Determine the (x, y) coordinate at the center of the cell enclosing the given text.  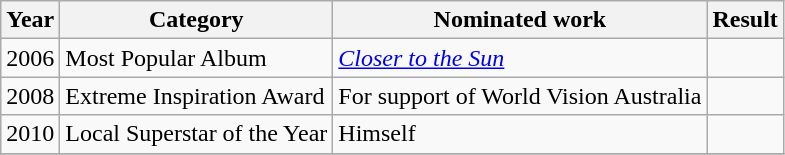
For support of World Vision Australia (520, 96)
Local Superstar of the Year (196, 134)
Nominated work (520, 20)
Category (196, 20)
2008 (30, 96)
Most Popular Album (196, 58)
Closer to the Sun (520, 58)
2010 (30, 134)
Year (30, 20)
Result (745, 20)
2006 (30, 58)
Himself (520, 134)
Extreme Inspiration Award (196, 96)
